For the text-containing cell, return its midpoint in (x, y) coordinate format. 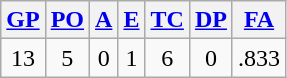
TC (167, 20)
PO (67, 20)
13 (23, 58)
E (132, 20)
DP (210, 20)
5 (67, 58)
6 (167, 58)
FA (258, 20)
GP (23, 20)
A (104, 20)
1 (132, 58)
.833 (258, 58)
